Identify which cell holds the provided text, then report its [X, Y] central coordinate. 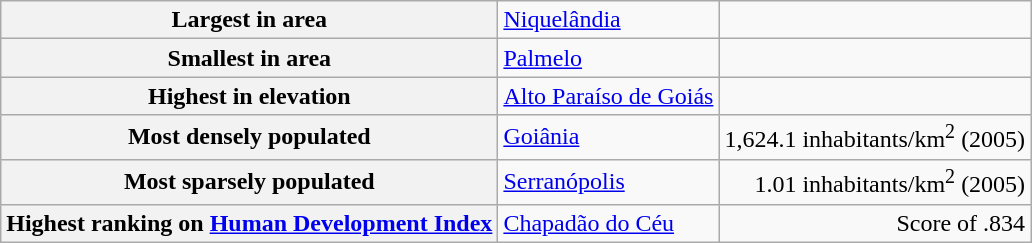
Most densely populated [250, 138]
Highest ranking on Human Development Index [250, 223]
1.01 inhabitants/km2 (2005) [875, 182]
Goiânia [608, 138]
Palmelo [608, 58]
Smallest in area [250, 58]
1,624.1 inhabitants/km2 (2005) [875, 138]
Highest in elevation [250, 96]
Serranópolis [608, 182]
Score of .834 [875, 223]
Alto Paraíso de Goiás [608, 96]
Largest in area [250, 20]
Most sparsely populated [250, 182]
Chapadão do Céu [608, 223]
Niquelândia [608, 20]
